Return (X, Y) of the center of cell containing provided text 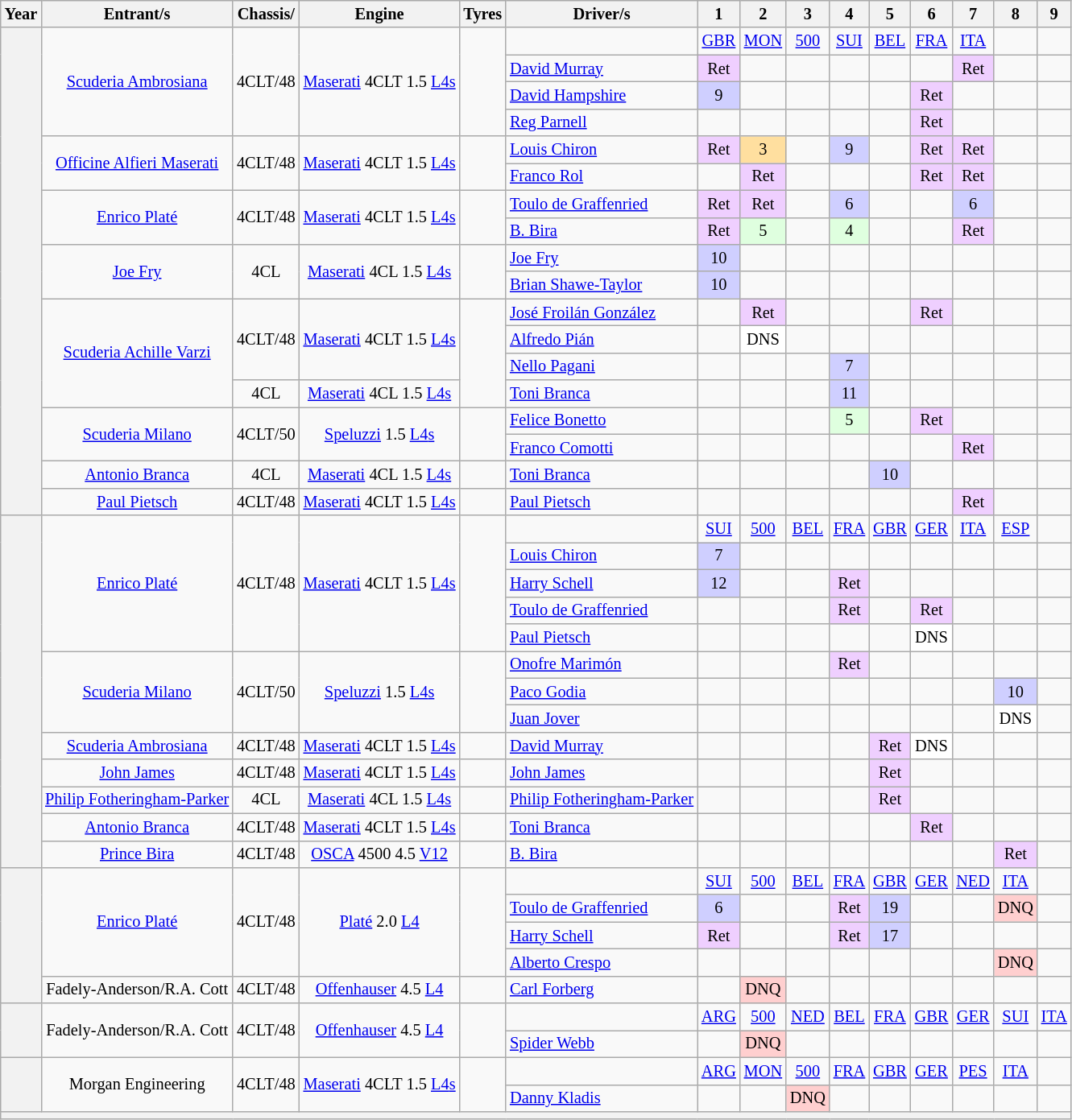
Year (21, 14)
ESP (1016, 529)
11 (849, 394)
Juan Jover (602, 718)
Engine (380, 14)
19 (890, 908)
Driver/s (602, 14)
Alberto Crespo (602, 962)
Onofre Marimón (602, 664)
Tyres (482, 14)
David Hampshire (602, 95)
Nello Pagani (602, 366)
Reg Parnell (602, 122)
Platé 2.0 L4 (380, 921)
2 (764, 14)
Franco Rol (602, 176)
José Froilán González (602, 312)
17 (890, 936)
PES (973, 1071)
Paco Godia (602, 692)
Danny Kladis (602, 1098)
Franco Comotti (602, 448)
Officine Alfieri Maserati (137, 163)
Chassis/ (266, 14)
Brian Shawe-Taylor (602, 285)
12 (718, 583)
Spider Webb (602, 1044)
OSCA 4500 4.5 V12 (380, 854)
Prince Bira (137, 854)
Morgan Engineering (137, 1084)
8 (1016, 14)
Alfredo Pián (602, 339)
Felice Bonetto (602, 420)
Carl Forberg (602, 990)
Entrant/s (137, 14)
Scuderia Achille Varzi (137, 353)
1 (718, 14)
